Pinpoint the cell where the given text exists, returning its [x, y] midpoint coordinate. 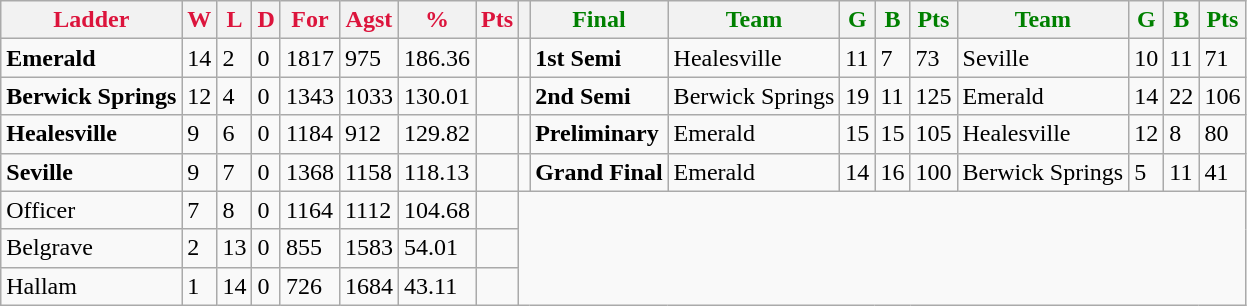
975 [368, 58]
% [436, 20]
104.68 [436, 210]
118.13 [436, 172]
16 [892, 172]
19 [858, 96]
855 [310, 248]
1033 [368, 96]
41 [1222, 172]
106 [1222, 96]
1684 [368, 286]
5 [1146, 172]
54.01 [436, 248]
2nd Semi [599, 96]
Officer [92, 210]
Ladder [92, 20]
6 [234, 134]
129.82 [436, 134]
1 [200, 286]
1343 [310, 96]
100 [934, 172]
1368 [310, 172]
1164 [310, 210]
1184 [310, 134]
43.11 [436, 286]
1158 [368, 172]
Final [599, 20]
Belgrave [92, 248]
1583 [368, 248]
W [200, 20]
Agst [368, 20]
912 [368, 134]
D [266, 20]
1st Semi [599, 58]
10 [1146, 58]
Preliminary [599, 134]
130.01 [436, 96]
1112 [368, 210]
73 [934, 58]
105 [934, 134]
13 [234, 248]
22 [1182, 96]
Hallam [92, 286]
71 [1222, 58]
186.36 [436, 58]
726 [310, 286]
4 [234, 96]
For [310, 20]
1817 [310, 58]
125 [934, 96]
L [234, 20]
Grand Final [599, 172]
80 [1222, 134]
